Capture the cell that displays the provided text and extract its (X, Y) central coordinate. 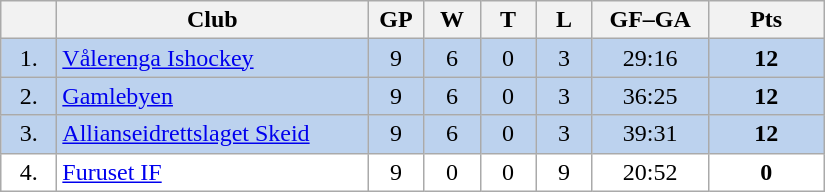
GF–GA (650, 20)
Gamlebyen (212, 96)
GP (396, 20)
39:31 (650, 134)
Vålerenga Ishockey (212, 58)
4. (29, 172)
29:16 (650, 58)
T (508, 20)
Club (212, 20)
20:52 (650, 172)
2. (29, 96)
Furuset IF (212, 172)
1. (29, 58)
3. (29, 134)
Allianseidrettslaget Skeid (212, 134)
Pts (766, 20)
L (564, 20)
W (452, 20)
36:25 (650, 96)
